Output the (X, Y) coordinate of the center of the cell containing the given text.  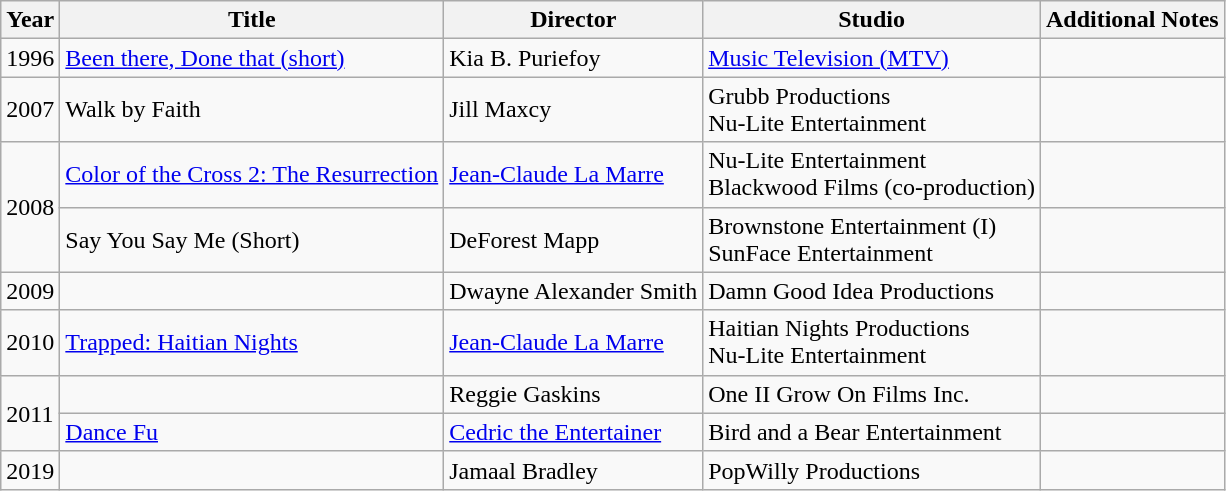
Color of the Cross 2: The Resurrection (252, 174)
Jill Maxcy (574, 110)
2011 (30, 413)
Walk by Faith (252, 110)
Kia B. Puriefoy (574, 58)
Jamaal Bradley (574, 470)
Director (574, 20)
Grubb ProductionsNu-Lite Entertainment (872, 110)
2010 (30, 342)
Reggie Gaskins (574, 394)
Year (30, 20)
2007 (30, 110)
Nu-Lite EntertainmentBlackwood Films (co-production) (872, 174)
2008 (30, 207)
Bird and a Bear Entertainment (872, 432)
Dance Fu (252, 432)
Studio (872, 20)
1996 (30, 58)
Additional Notes (1132, 20)
Trapped: Haitian Nights (252, 342)
Say You Say Me (Short) (252, 240)
PopWilly Productions (872, 470)
2009 (30, 291)
Cedric the Entertainer (574, 432)
DeForest Mapp (574, 240)
One II Grow On Films Inc. (872, 394)
Been there, Done that (short) (252, 58)
Dwayne Alexander Smith (574, 291)
Music Television (MTV) (872, 58)
Damn Good Idea Productions (872, 291)
Brownstone Entertainment (I)SunFace Entertainment (872, 240)
Haitian Nights ProductionsNu-Lite Entertainment (872, 342)
2019 (30, 470)
Title (252, 20)
